Return (X, Y) of the center of cell containing provided text 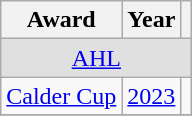
AHL (96, 58)
Calder Cup (62, 96)
Award (62, 20)
2023 (152, 96)
Year (152, 20)
